For the text-containing cell, return its midpoint in (x, y) coordinate format. 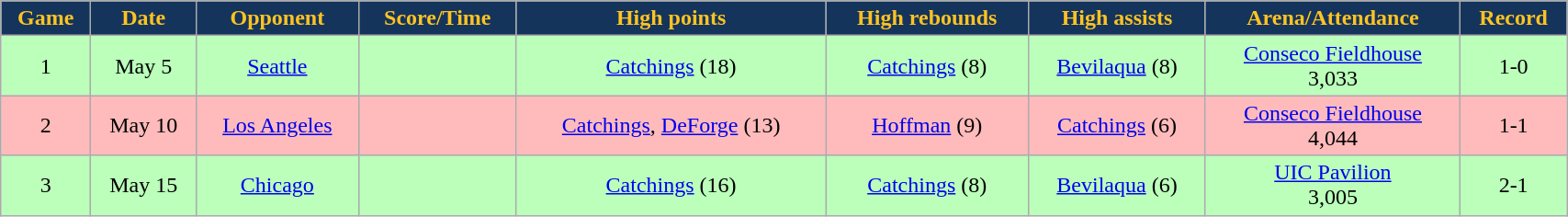
Game (46, 18)
Conseco Fieldhouse 4,044 (1332, 125)
Bevilaqua (8) (1117, 66)
Conseco Fieldhouse 3,033 (1332, 66)
Bevilaqua (6) (1117, 186)
UIC Pavilion 3,005 (1332, 186)
Catchings (18) (671, 66)
2-1 (1514, 186)
Score/Time (437, 18)
Catchings (16) (671, 186)
1 (46, 66)
Catchings, DeForge (13) (671, 125)
High points (671, 18)
May 5 (143, 66)
High assists (1117, 18)
May 10 (143, 125)
1-0 (1514, 66)
Catchings (6) (1117, 125)
Seattle (277, 66)
Record (1514, 18)
3 (46, 186)
Opponent (277, 18)
Hoffman (9) (928, 125)
Arena/Attendance (1332, 18)
Los Angeles (277, 125)
May 15 (143, 186)
Date (143, 18)
Chicago (277, 186)
High rebounds (928, 18)
1-1 (1514, 125)
2 (46, 125)
